For the text-containing cell, return its midpoint in (x, y) coordinate format. 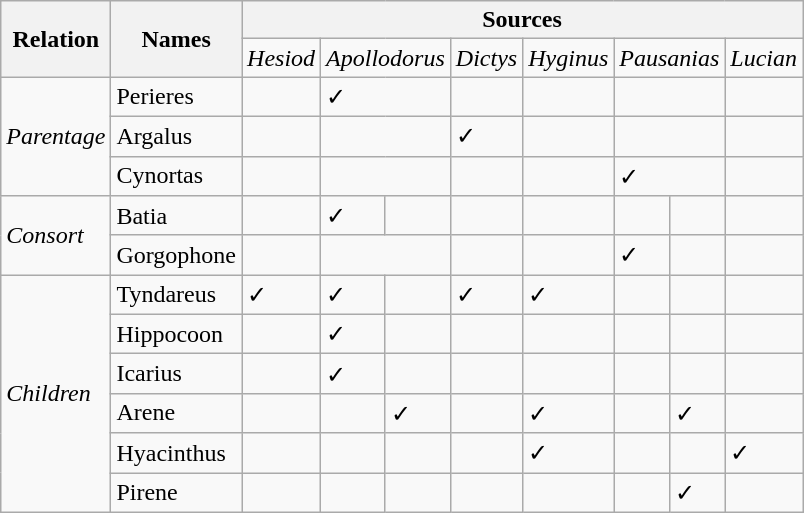
Hyacinthus (176, 453)
Perieres (176, 97)
Sources (522, 20)
Hyginus (568, 58)
Icarius (176, 374)
Consort (56, 236)
Lucian (764, 58)
Cynortas (176, 176)
Apollodorus (386, 58)
Pausanias (670, 58)
Relation (56, 39)
Hesiod (282, 58)
Names (176, 39)
Batia (176, 216)
Hippocoon (176, 334)
Tyndareus (176, 295)
Dictys (486, 58)
Children (56, 394)
Argalus (176, 136)
Gorgophone (176, 255)
Parentage (56, 136)
Pirene (176, 492)
Arene (176, 413)
